Return the [X, Y] coordinate for the center point of the cell that contains the specified text.  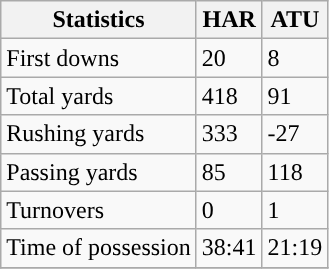
-27 [295, 134]
20 [229, 58]
Time of possession [99, 248]
1 [295, 210]
91 [295, 96]
Total yards [99, 96]
333 [229, 134]
8 [295, 58]
38:41 [229, 248]
0 [229, 210]
Passing yards [99, 172]
418 [229, 96]
First downs [99, 58]
ATU [295, 20]
Turnovers [99, 210]
85 [229, 172]
21:19 [295, 248]
Rushing yards [99, 134]
118 [295, 172]
Statistics [99, 20]
HAR [229, 20]
